Return the [X, Y] coordinate for the center point of the cell that contains the specified text.  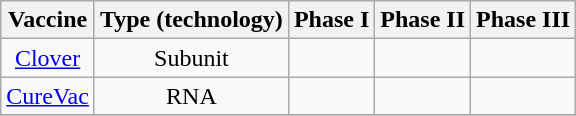
CureVac [48, 96]
Phase II [423, 20]
Type (technology) [191, 20]
Phase III [524, 20]
RNA [191, 96]
Clover [48, 58]
Phase I [331, 20]
Vaccine [48, 20]
Subunit [191, 58]
